Locate the cell with the specified text and output its [x, y] center coordinate. 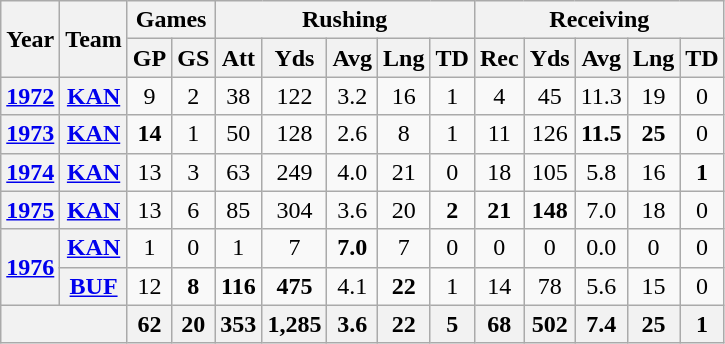
1,285 [294, 324]
3 [194, 172]
12 [149, 286]
122 [294, 96]
126 [550, 134]
4 [499, 96]
Rec [499, 58]
249 [294, 172]
5.8 [601, 172]
2.6 [352, 134]
148 [550, 210]
GP [149, 58]
Year [30, 39]
475 [294, 286]
105 [550, 172]
9 [149, 96]
11.3 [601, 96]
38 [238, 96]
Att [238, 58]
4.0 [352, 172]
1976 [30, 267]
353 [238, 324]
1974 [30, 172]
7.4 [601, 324]
128 [294, 134]
85 [238, 210]
11.5 [601, 134]
45 [550, 96]
3.2 [352, 96]
BUF [94, 286]
1972 [30, 96]
304 [294, 210]
19 [653, 96]
68 [499, 324]
5 [452, 324]
Receiving [599, 20]
Games [170, 20]
0.0 [601, 248]
4.1 [352, 286]
63 [238, 172]
5.6 [601, 286]
15 [653, 286]
50 [238, 134]
1975 [30, 210]
116 [238, 286]
62 [149, 324]
Team [94, 39]
11 [499, 134]
1973 [30, 134]
502 [550, 324]
6 [194, 210]
GS [194, 58]
Rushing [345, 20]
78 [550, 286]
